From the cell containing the given text, extract its center point as [x, y] coordinate. 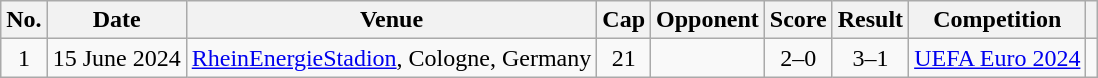
Venue [392, 20]
1 [24, 58]
Cap [624, 20]
2–0 [798, 58]
Score [798, 20]
Opponent [708, 20]
No. [24, 20]
Competition [998, 20]
21 [624, 58]
Result [870, 20]
Date [116, 20]
RheinEnergieStadion, Cologne, Germany [392, 58]
UEFA Euro 2024 [998, 58]
3–1 [870, 58]
15 June 2024 [116, 58]
